Return the (x, y) coordinate for the center point of the cell that contains the specified text.  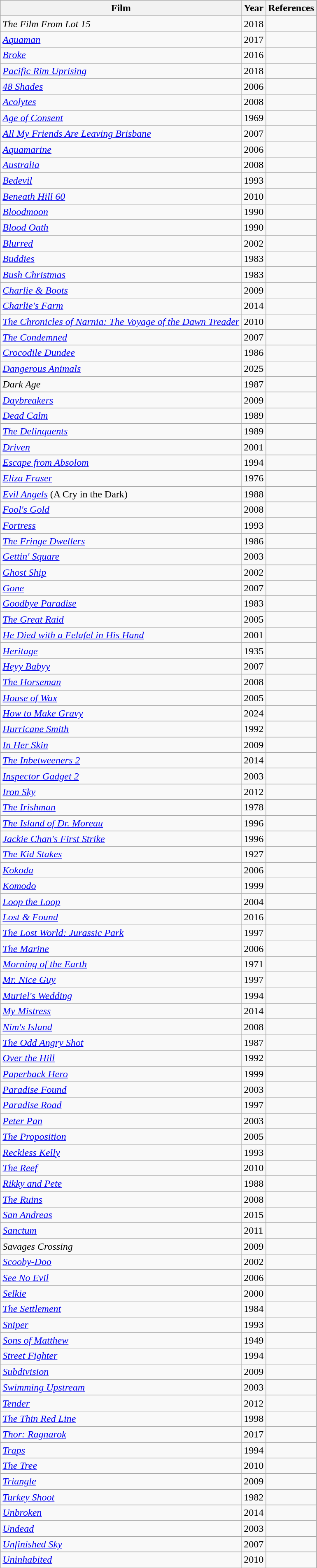
1971 (254, 964)
House of Wax (121, 698)
Charlie & Boots (121, 290)
Nim's Island (121, 1027)
Bedevil (121, 180)
Uninhabited (121, 1560)
Sons of Matthew (121, 1340)
Muriel's Wedding (121, 996)
Blurred (121, 243)
Daybreakers (121, 400)
Gone (121, 588)
The Condemned (121, 337)
Heyy Babyy (121, 666)
Gettin' Square (121, 557)
2004 (254, 901)
Triangle (121, 1482)
Selkie (121, 1293)
Inspector Gadget 2 (121, 776)
The Proposition (121, 1136)
Unbroken (121, 1513)
In Her Skin (121, 745)
The Kid Stakes (121, 854)
Reckless Kelly (121, 1152)
Ghost Ship (121, 572)
The Odd Angry Shot (121, 1043)
Undead (121, 1528)
Driven (121, 447)
1935 (254, 651)
1949 (254, 1340)
Pacific Rim Uprising (121, 71)
Swimming Upstream (121, 1387)
Fortress (121, 525)
Acolytes (121, 102)
Traps (121, 1450)
The Great Raid (121, 619)
Mr. Nice Guy (121, 980)
1976 (254, 478)
Jackie Chan's First Strike (121, 839)
1998 (254, 1419)
Age of Consent (121, 118)
Sniper (121, 1325)
Unfinished Sky (121, 1544)
Dark Age (121, 384)
Rikky and Pete (121, 1183)
How to Make Gravy (121, 714)
Bloodmoon (121, 212)
Turkey Shoot (121, 1497)
The Ruins (121, 1199)
The Thin Red Line (121, 1419)
Subdivision (121, 1372)
See No Evil (121, 1278)
Heritage (121, 651)
Savages Crossing (121, 1246)
The Fringe Dwellers (121, 541)
The Chronicles of Narnia: The Voyage of the Dawn Treader (121, 322)
The Island of Dr. Moreau (121, 823)
Kokoda (121, 870)
Film (121, 8)
Tender (121, 1403)
The Horseman (121, 682)
Dangerous Animals (121, 369)
The Marine (121, 948)
2024 (254, 714)
Paradise Road (121, 1105)
My Mistress (121, 1011)
Aquaman (121, 40)
1978 (254, 807)
Morning of the Earth (121, 964)
Lost & Found (121, 917)
He Died with a Felafel in His Hand (121, 635)
Paperback Hero (121, 1074)
Goodbye Paradise (121, 604)
Iron Sky (121, 792)
San Andreas (121, 1215)
Bush Christmas (121, 275)
48 Shades (121, 86)
Peter Pan (121, 1121)
All My Friends Are Leaving Brisbane (121, 133)
Thor: Ragnarok (121, 1434)
The Inbetweeners 2 (121, 761)
2015 (254, 1215)
1982 (254, 1497)
2011 (254, 1231)
Broke (121, 55)
Loop the Loop (121, 901)
Paradise Found (121, 1090)
The Reef (121, 1168)
1984 (254, 1309)
2025 (254, 369)
Beneath Hill 60 (121, 196)
References (291, 8)
Street Fighter (121, 1356)
Fool's Gold (121, 510)
The Irishman (121, 807)
Blood Oath (121, 228)
Buddies (121, 259)
Over the Hill (121, 1058)
Evil Angels (A Cry in the Dark) (121, 494)
Hurricane Smith (121, 729)
The Delinquents (121, 431)
Komodo (121, 886)
1927 (254, 854)
Year (254, 8)
Eliza Fraser (121, 478)
The Lost World: Jurassic Park (121, 933)
Aquamarine (121, 149)
The Settlement (121, 1309)
1969 (254, 118)
2000 (254, 1293)
Australia (121, 165)
Charlie's Farm (121, 306)
Scooby-Doo (121, 1262)
The Film From Lot 15 (121, 24)
Sanctum (121, 1231)
The Tree (121, 1466)
Dead Calm (121, 415)
Crocodile Dundee (121, 353)
Escape from Absolom (121, 463)
